For the text-containing cell, return its midpoint in [X, Y] coordinate format. 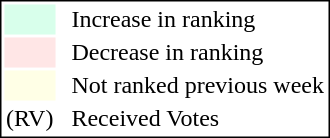
Received Votes [198, 119]
(RV) [29, 119]
Increase in ranking [198, 19]
Not ranked previous week [198, 85]
Decrease in ranking [198, 53]
